Capture the cell that displays the provided text and extract its [x, y] central coordinate. 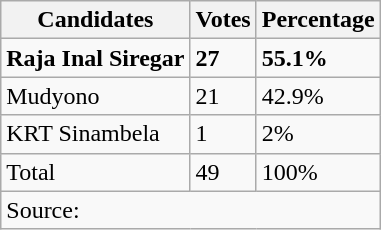
Mudyono [96, 96]
42.9% [318, 96]
55.1% [318, 58]
100% [318, 172]
KRT Sinambela [96, 134]
21 [223, 96]
Votes [223, 20]
Candidates [96, 20]
Raja Inal Siregar [96, 58]
Percentage [318, 20]
49 [223, 172]
2% [318, 134]
Total [96, 172]
27 [223, 58]
1 [223, 134]
Source: [190, 210]
